For the text-containing cell, return its midpoint in (X, Y) coordinate format. 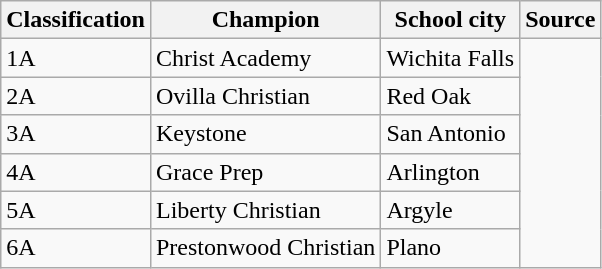
2A (76, 96)
Christ Academy (265, 58)
Liberty Christian (265, 210)
Ovilla Christian (265, 96)
Argyle (450, 210)
Keystone (265, 134)
1A (76, 58)
Arlington (450, 172)
4A (76, 172)
Champion (265, 20)
Plano (450, 248)
Classification (76, 20)
3A (76, 134)
Source (560, 20)
Red Oak (450, 96)
6A (76, 248)
Prestonwood Christian (265, 248)
San Antonio (450, 134)
Wichita Falls (450, 58)
Grace Prep (265, 172)
5A (76, 210)
School city (450, 20)
